Extract the (x, y) coordinate from the center of the cell holding the provided text.  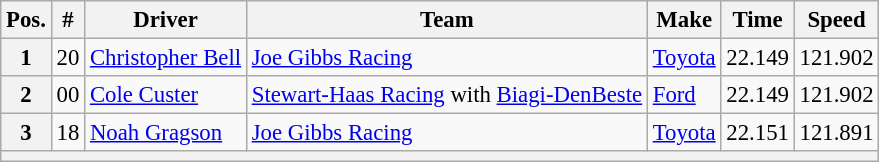
Make (684, 20)
Ford (684, 95)
Stewart-Haas Racing with Biagi-DenBeste (446, 95)
Time (758, 20)
22.151 (758, 133)
18 (68, 133)
# (68, 20)
Team (446, 20)
3 (26, 133)
Christopher Bell (166, 58)
Noah Gragson (166, 133)
Driver (166, 20)
1 (26, 58)
Cole Custer (166, 95)
00 (68, 95)
121.891 (836, 133)
Speed (836, 20)
Pos. (26, 20)
2 (26, 95)
20 (68, 58)
